Extract the (X, Y) coordinate from the center of the cell holding the provided text.  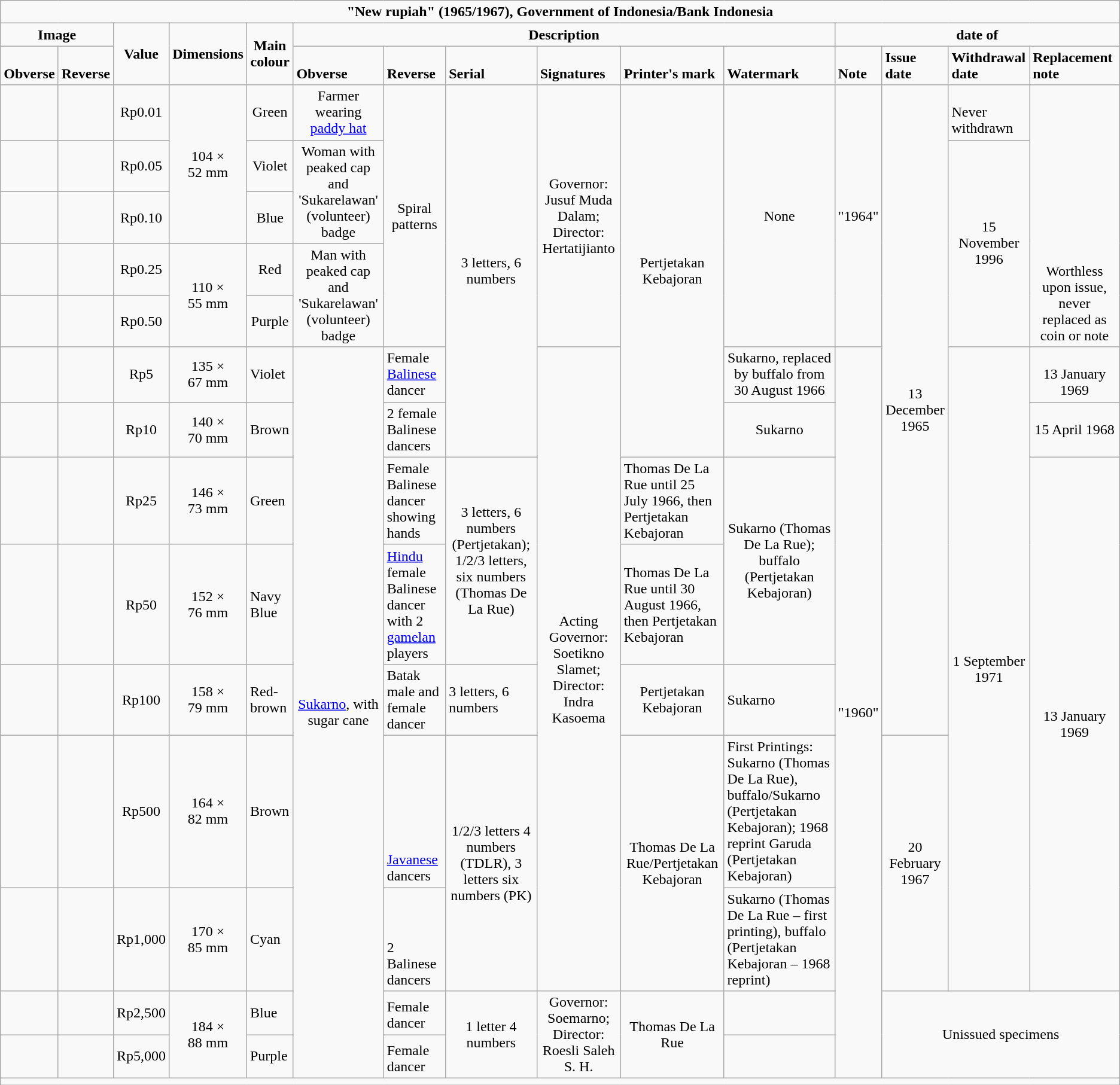
Governor: Soemarno; Director: Roesli Saleh S. H. (579, 1035)
Female Balinese dancer (415, 374)
146 × 73 mm (208, 501)
Governor: Jusuf Muda Dalam; Director: Hertatijianto (579, 216)
"1964" (858, 216)
104 × 52 mm (208, 164)
158 × 79 mm (208, 700)
140 × 70 mm (208, 429)
2 female Balinese dancers (415, 429)
135 × 67 mm (208, 374)
3 letters, 6 numbers (Pertjetakan); 1/2/3 letters, six numbers (Thomas De La Rue) (491, 560)
Cyan (269, 939)
Rp0.10 (141, 218)
Value (141, 54)
Withdrawal date (989, 66)
Replacement note (1075, 66)
Description (564, 35)
Rp0.05 (141, 166)
First Printings: Sukarno (Thomas De La Rue), buffalo/Sukarno (Pertjetakan Kebajoran); 1968 reprint Garuda (Pertjetakan Kebajoran) (779, 811)
Image (57, 35)
170 × 85 mm (208, 939)
Red (269, 269)
Rp500 (141, 811)
20 February 1967 (915, 862)
2 Balinese dancers (415, 939)
Rp50 (141, 604)
Main colour (269, 54)
Batak male and female dancer (415, 700)
Serial (491, 66)
Rp1,000 (141, 939)
Rp10 (141, 429)
184 × 88 mm (208, 1035)
Javanese dancers (415, 811)
Acting Governor: Soetikno Slamet; Director: Indra Kasoema (579, 669)
Rp2,500 (141, 1013)
Thomas De La Rue until 30 August 1966, then Pertjetakan Kebajoran (672, 604)
1/2/3 letters 4 numbers (TDLR), 3 letters six numbers (PK) (491, 862)
15 April 1968 (1075, 429)
Sukarno (Thomas De La Rue); buffalo (Pertjetakan Kebajoran) (779, 560)
1 September 1971 (989, 669)
Thomas De La Rue until 25 July 1966, then Pertjetakan Kebajoran (672, 501)
Watermark (779, 66)
Rp100 (141, 700)
152 × 76 mm (208, 604)
Never withdrawn (989, 112)
Female Balinese dancer showing hands (415, 501)
Sukarno, with sugar cane (339, 712)
Rp0.01 (141, 112)
Thomas De La Rue/Pertjetakan Kebajoran (672, 862)
Navy Blue (269, 604)
1 letter 4 numbers (491, 1035)
"New rupiah" (1965/1967), Government of Indonesia/Bank Indonesia (560, 12)
Woman with peaked cap and 'Sukarelawan' (volunteer) badge (339, 191)
None (779, 216)
Spiral patterns (415, 216)
15 November 1996 (989, 243)
Hindu female Balinese dancer with 2 gamelan players (415, 604)
164 × 82 mm (208, 811)
Dimensions (208, 54)
Man with peaked cap and 'Sukarelawan' (volunteer) badge (339, 295)
Printer's mark (672, 66)
"1960" (858, 712)
Sukarno, replaced by buffalo from 30 August 1966 (779, 374)
Rp5,000 (141, 1056)
Rp0.50 (141, 322)
Sukarno (Thomas De La Rue – first printing), buffalo (Pertjetakan Kebajoran – 1968 reprint) (779, 939)
Rp25 (141, 501)
Unissued specimens (1000, 1035)
110 × 55 mm (208, 295)
Issue date (915, 66)
Note (858, 66)
Red-brown (269, 700)
Farmer wearing paddy hat (339, 112)
Signatures (579, 66)
date of (977, 35)
Thomas De La Rue (672, 1035)
Rp5 (141, 374)
Rp0.25 (141, 269)
Worthless upon issue, never replaced as coin or note (1075, 216)
13 December 1965 (915, 410)
